Return the [X, Y] coordinate for the center point of the cell that contains the specified text.  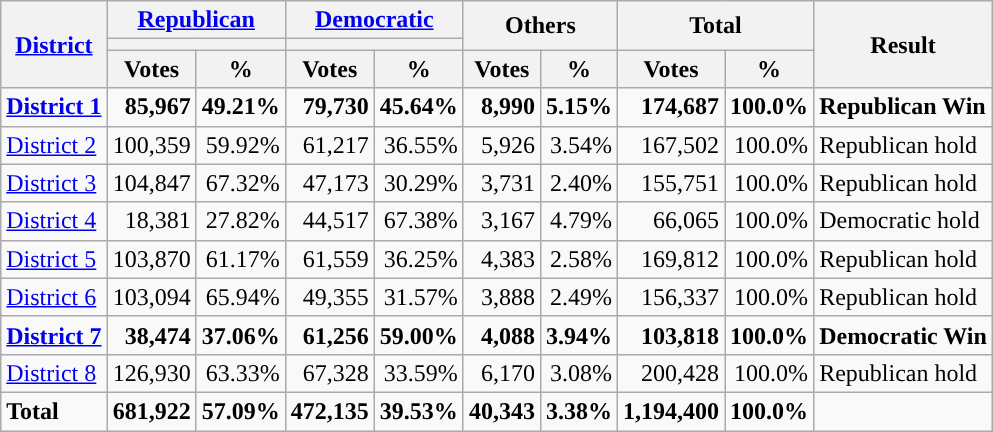
8,990 [502, 107]
5,926 [502, 145]
33.59% [418, 373]
67.32% [240, 183]
31.57% [418, 297]
36.55% [418, 145]
67,328 [330, 373]
3.54% [578, 145]
65.94% [240, 297]
Result [904, 44]
61,217 [330, 145]
District 2 [54, 145]
61,256 [330, 335]
3,731 [502, 183]
27.82% [240, 221]
167,502 [670, 145]
District 7 [54, 335]
85,967 [152, 107]
59.92% [240, 145]
Republican [196, 20]
49.21% [240, 107]
104,847 [152, 183]
36.25% [418, 259]
472,135 [330, 411]
126,930 [152, 373]
District 3 [54, 183]
Others [540, 26]
4,088 [502, 335]
Republican Win [904, 107]
Democratic Win [904, 335]
2.58% [578, 259]
District [54, 44]
2.49% [578, 297]
1,194,400 [670, 411]
44,517 [330, 221]
200,428 [670, 373]
156,337 [670, 297]
57.09% [240, 411]
155,751 [670, 183]
3,888 [502, 297]
Democratic [374, 20]
District 8 [54, 373]
18,381 [152, 221]
District 5 [54, 259]
District 4 [54, 221]
103,094 [152, 297]
4,383 [502, 259]
4.79% [578, 221]
3,167 [502, 221]
67.38% [418, 221]
38,474 [152, 335]
61.17% [240, 259]
3.94% [578, 335]
61,559 [330, 259]
40,343 [502, 411]
5.15% [578, 107]
79,730 [330, 107]
100,359 [152, 145]
169,812 [670, 259]
174,687 [670, 107]
3.38% [578, 411]
Democratic hold [904, 221]
103,818 [670, 335]
39.53% [418, 411]
49,355 [330, 297]
3.08% [578, 373]
47,173 [330, 183]
District 6 [54, 297]
66,065 [670, 221]
2.40% [578, 183]
103,870 [152, 259]
37.06% [240, 335]
59.00% [418, 335]
6,170 [502, 373]
45.64% [418, 107]
District 1 [54, 107]
30.29% [418, 183]
681,922 [152, 411]
63.33% [240, 373]
